For the text-containing cell, return its midpoint in (x, y) coordinate format. 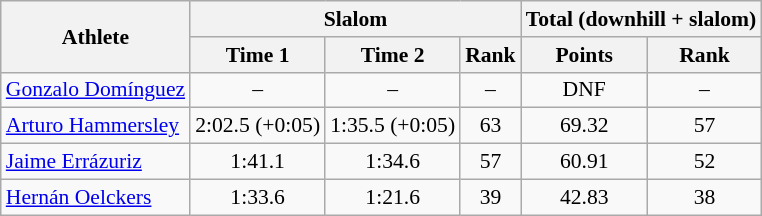
Slalom (356, 19)
Points (584, 55)
Time 2 (392, 55)
Time 1 (258, 55)
52 (705, 162)
1:41.1 (258, 162)
Arturo Hammersley (96, 126)
1:21.6 (392, 197)
63 (490, 126)
1:35.5 (+0:05) (392, 126)
Jaime Errázuriz (96, 162)
38 (705, 197)
60.91 (584, 162)
Hernán Oelckers (96, 197)
39 (490, 197)
2:02.5 (+0:05) (258, 126)
1:34.6 (392, 162)
1:33.6 (258, 197)
Athlete (96, 36)
Total (downhill + slalom) (642, 19)
69.32 (584, 126)
42.83 (584, 197)
Gonzalo Domínguez (96, 90)
DNF (584, 90)
